Return [x, y] of the center of cell containing provided text 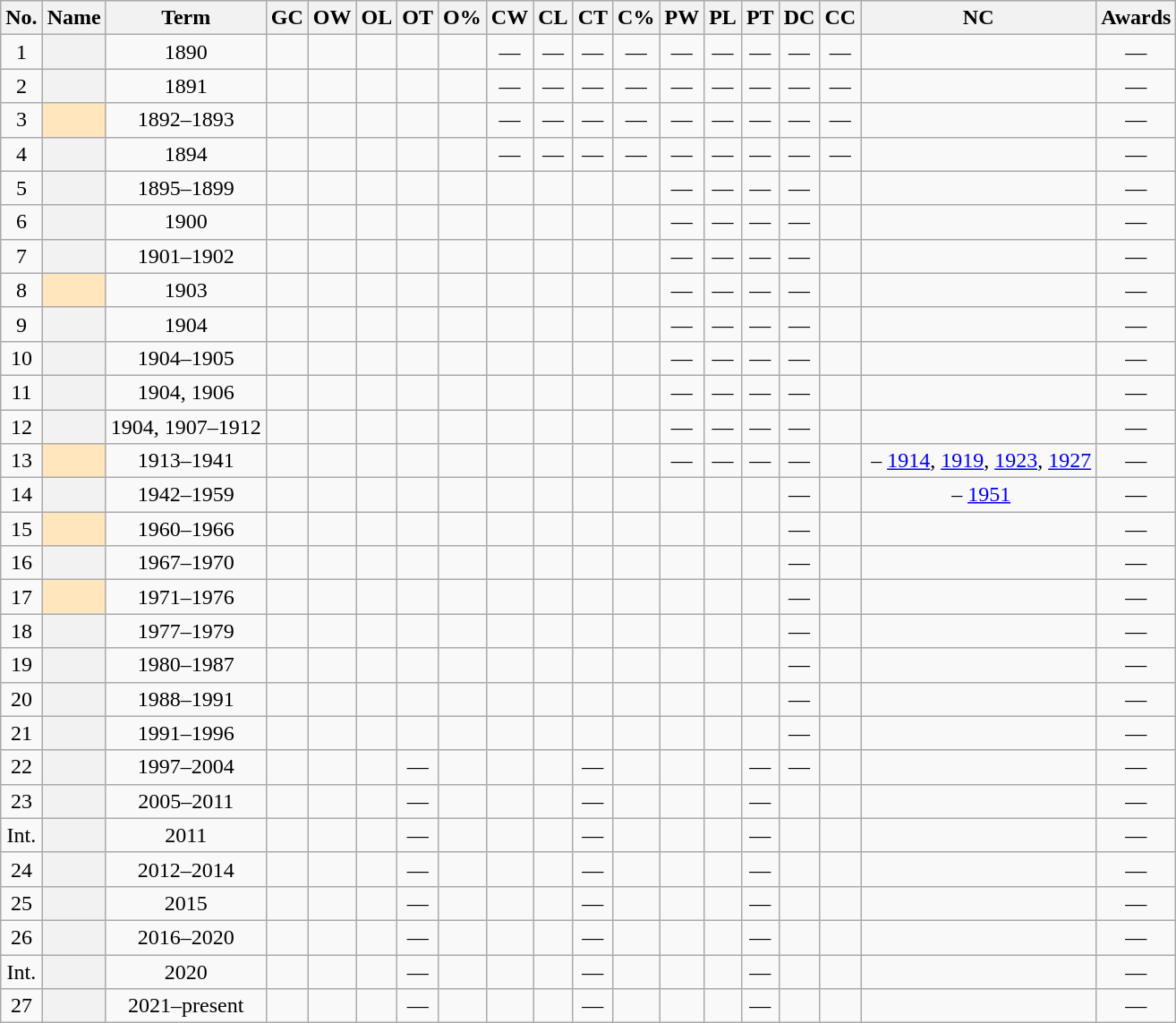
10 [21, 358]
C% [636, 18]
4 [21, 154]
Term [186, 18]
1904–1905 [186, 358]
15 [21, 529]
22 [21, 767]
Name [73, 18]
1904 [186, 324]
No. [21, 18]
PT [760, 18]
1900 [186, 222]
2021–present [186, 1006]
1904, 1906 [186, 392]
1894 [186, 154]
1971–1976 [186, 597]
Awards [1137, 18]
OT [418, 18]
2012–2014 [186, 869]
26 [21, 937]
9 [21, 324]
1913–1941 [186, 461]
CC [840, 18]
11 [21, 392]
GC [286, 18]
1895–1899 [186, 188]
17 [21, 597]
6 [21, 222]
3 [21, 120]
1997–2004 [186, 767]
23 [21, 801]
13 [21, 461]
1960–1966 [186, 529]
8 [21, 290]
1980–1987 [186, 665]
18 [21, 631]
20 [21, 699]
2005–2011 [186, 801]
CW [509, 18]
1967–1970 [186, 563]
2020 [186, 971]
2016–2020 [186, 937]
O% [463, 18]
12 [21, 427]
NC [979, 18]
DC [799, 18]
1904, 1907–1912 [186, 427]
2011 [186, 835]
1977–1979 [186, 631]
14 [21, 495]
24 [21, 869]
25 [21, 903]
2 [21, 86]
1 [21, 52]
PL [723, 18]
1942–1959 [186, 495]
CL [553, 18]
19 [21, 665]
21 [21, 733]
PW [682, 18]
CT [592, 18]
1890 [186, 52]
1891 [186, 86]
5 [21, 188]
7 [21, 256]
OL [377, 18]
1903 [186, 290]
1892–1893 [186, 120]
– 1914, 1919, 1923, 1927 [979, 461]
2015 [186, 903]
OW [332, 18]
16 [21, 563]
27 [21, 1006]
– 1951 [979, 495]
1991–1996 [186, 733]
1988–1991 [186, 699]
1901–1902 [186, 256]
